Detect which cell encompasses the target text, then output its (X, Y) center coordinate. 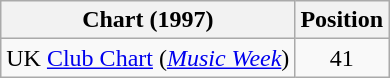
UK Club Chart (Music Week) (148, 58)
41 (342, 58)
Chart (1997) (148, 20)
Position (342, 20)
